Capture the cell that displays the provided text and extract its (x, y) central coordinate. 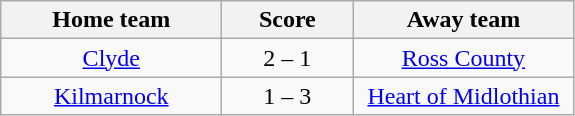
Kilmarnock (112, 96)
1 – 3 (288, 96)
Away team (464, 20)
Score (288, 20)
2 – 1 (288, 58)
Ross County (464, 58)
Clyde (112, 58)
Home team (112, 20)
Heart of Midlothian (464, 96)
